For the text-containing cell, return its midpoint in (x, y) coordinate format. 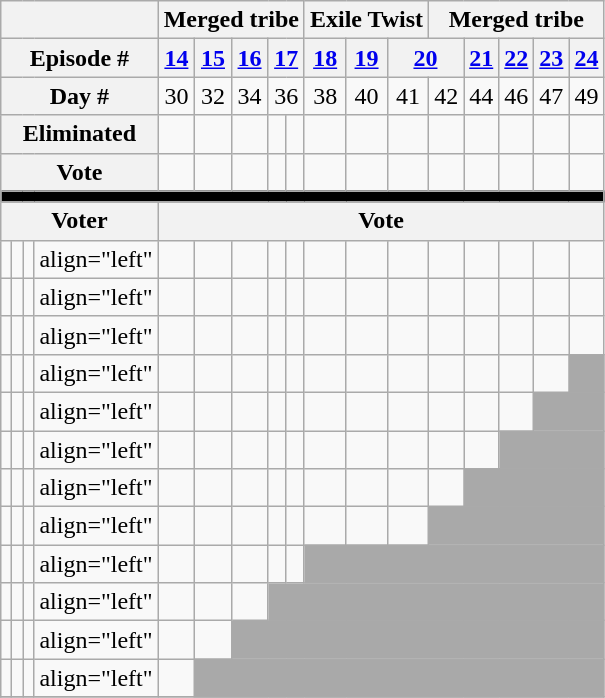
22 (516, 58)
Exile Twist (366, 20)
40 (366, 96)
14 (176, 58)
15 (214, 58)
Day # (80, 96)
Eliminated (80, 134)
30 (176, 96)
20 (425, 58)
41 (408, 96)
34 (250, 96)
16 (250, 58)
46 (516, 96)
49 (586, 96)
42 (446, 96)
47 (552, 96)
36 (286, 96)
23 (552, 58)
38 (324, 96)
Episode # (80, 58)
24 (586, 58)
21 (482, 58)
44 (482, 96)
19 (366, 58)
32 (214, 96)
18 (324, 58)
17 (286, 58)
Voter (80, 221)
